Search for the cell housing the specified text and yield its [x, y] center coordinate. 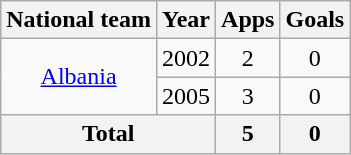
Apps [248, 20]
2002 [186, 58]
Total [108, 134]
National team [79, 20]
Year [186, 20]
Albania [79, 77]
2005 [186, 96]
5 [248, 134]
Goals [315, 20]
2 [248, 58]
3 [248, 96]
